Determine the (X, Y) coordinate at the center of the cell enclosing the given text.  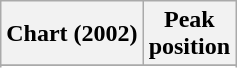
Chart (2002) (72, 34)
Peakposition (189, 34)
